Find where the given text appears and provide that cell's center as [x, y] coordinate. 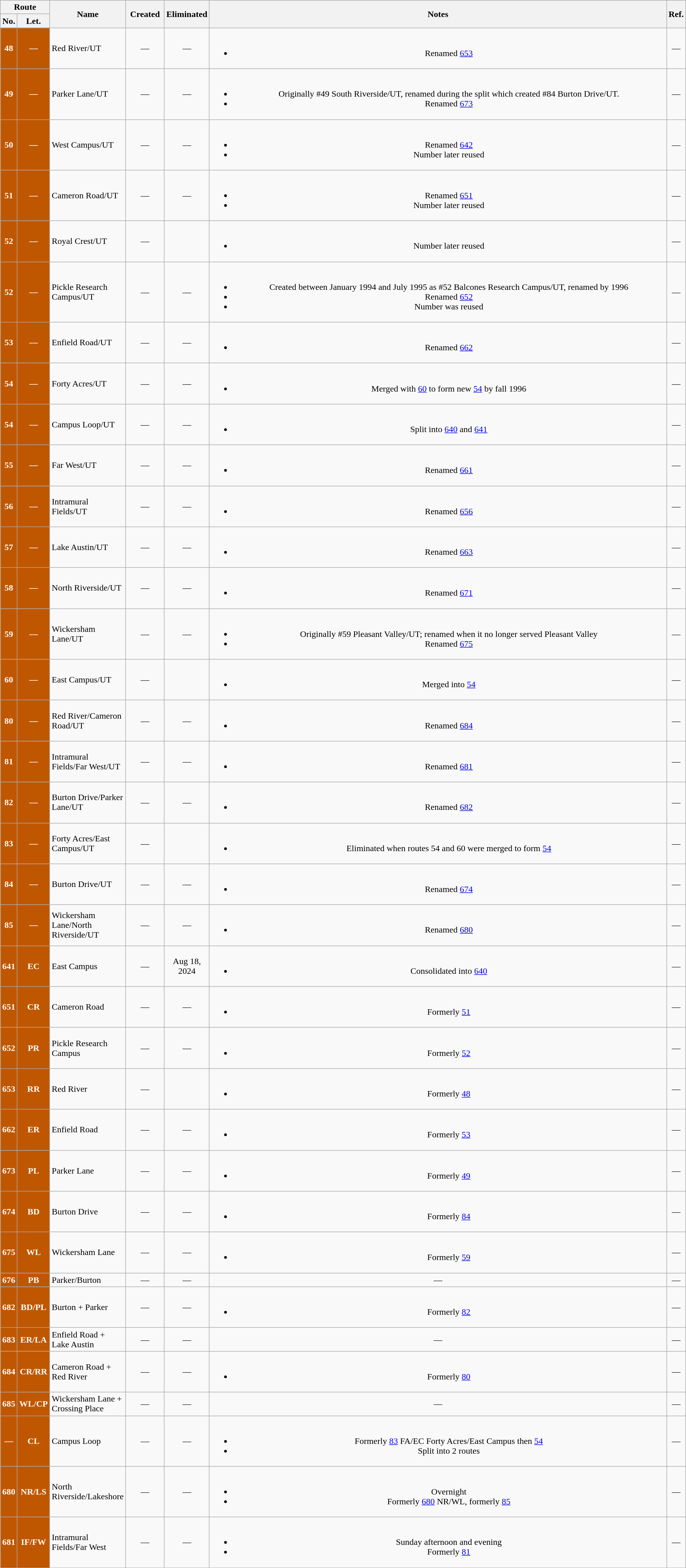
Intramural Fields/Far West/UT [88, 761]
676 [9, 1280]
Red River/Cameron Road/UT [88, 721]
Formerly 52 [438, 1048]
55 [9, 465]
Consolidated into 640 [438, 966]
BD/PL [34, 1307]
Forty Acres/East Campus/UT [88, 843]
Cameron Road [88, 1007]
Cameron Road + Red River [88, 1372]
Renamed 681 [438, 761]
683 [9, 1340]
Pickle Research Campus [88, 1048]
BD [34, 1212]
Created [145, 14]
Eliminated when routes 54 and 60 were merged to form 54 [438, 843]
Far West/UT [88, 465]
Split into 640 and 641 [438, 424]
North Riverside/Lakeshore [88, 1492]
653 [9, 1089]
Parker/Burton [88, 1280]
651 [9, 1007]
Intramural Fields/Far West [88, 1542]
51 [9, 195]
Formerly 53 [438, 1130]
Burton Drive/Parker Lane/UT [88, 803]
Forty Acres/UT [88, 384]
Renamed 684 [438, 721]
Renamed 663 [438, 547]
Created between January 1994 and July 1995 as #52 Balcones Research Campus/UT, renamed by 1996Renamed 652Number was reused [438, 292]
Eliminated [187, 14]
681 [9, 1542]
Formerly 80 [438, 1372]
Route [25, 7]
Formerly 49 [438, 1170]
Renamed 682 [438, 803]
Parker Lane [88, 1170]
Renamed 642Number later reused [438, 145]
Renamed 651Number later reused [438, 195]
83 [9, 843]
Renamed 680 [438, 925]
662 [9, 1130]
641 [9, 966]
Renamed 671 [438, 588]
WL/CP [34, 1404]
Notes [438, 14]
Renamed 674 [438, 884]
CR/RR [34, 1372]
Originally #59 Pleasant Valley/UT; renamed when it no longer served Pleasant ValleyRenamed 675 [438, 634]
56 [9, 506]
48 [9, 48]
RR [34, 1089]
Wickersham Lane/UT [88, 634]
WL [34, 1253]
East Campus/UT [88, 680]
Formerly 83 FA/EC Forty Acres/East Campus then 54Split into 2 routes [438, 1441]
Formerly 82 [438, 1307]
Royal Crest/UT [88, 241]
57 [9, 547]
682 [9, 1307]
PL [34, 1170]
Campus Loop [88, 1441]
Wickersham Lane [88, 1253]
PR [34, 1048]
IF/FW [34, 1542]
49 [9, 94]
Number later reused [438, 241]
North Riverside/UT [88, 588]
81 [9, 761]
Enfield Road/UT [88, 342]
673 [9, 1170]
Formerly 51 [438, 1007]
680 [9, 1492]
Pickle Research Campus/UT [88, 292]
Merged into 54 [438, 680]
Aug 18, 2024 [187, 966]
Red River [88, 1089]
Renamed 662 [438, 342]
Burton Drive/UT [88, 884]
Lake Austin/UT [88, 547]
Enfield Road + Lake Austin [88, 1340]
Renamed 656 [438, 506]
ER [34, 1130]
58 [9, 588]
674 [9, 1212]
Burton + Parker [88, 1307]
No. [9, 21]
CL [34, 1441]
Renamed 653 [438, 48]
685 [9, 1404]
Burton Drive [88, 1212]
Intramural Fields/UT [88, 506]
Formerly 48 [438, 1089]
CR [34, 1007]
NR/LS [34, 1492]
652 [9, 1048]
Renamed 661 [438, 465]
60 [9, 680]
Let. [34, 21]
82 [9, 803]
Formerly 84 [438, 1212]
53 [9, 342]
Enfield Road [88, 1130]
Wickersham Lane + Crossing Place [88, 1404]
PB [34, 1280]
OvernightFormerly 680 NR/WL, formerly 85 [438, 1492]
Ref. [676, 14]
84 [9, 884]
West Campus/UT [88, 145]
Name [88, 14]
Formerly 59 [438, 1253]
85 [9, 925]
Campus Loop/UT [88, 424]
Red River/UT [88, 48]
Originally #49 South Riverside/UT, renamed during the split which created #84 Burton Drive/UT.Renamed 673 [438, 94]
80 [9, 721]
East Campus [88, 966]
EC [34, 966]
50 [9, 145]
59 [9, 634]
Wickersham Lane/North Riverside/UT [88, 925]
Cameron Road/UT [88, 195]
684 [9, 1372]
Merged with 60 to form new 54 by fall 1996 [438, 384]
ER/LA [34, 1340]
Parker Lane/UT [88, 94]
Sunday afternoon and eveningFormerly 81 [438, 1542]
675 [9, 1253]
